Identify which cell holds the provided text, then report its [X, Y] central coordinate. 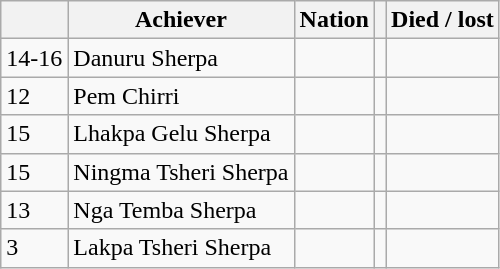
13 [34, 210]
Lhakpa Gelu Sherpa [181, 134]
Achiever [181, 20]
Pem Chirri [181, 96]
Danuru Sherpa [181, 58]
12 [34, 96]
Nga Temba Sherpa [181, 210]
14-16 [34, 58]
Died / lost [443, 20]
Ningma Tsheri Sherpa [181, 172]
Lakpa Tsheri Sherpa [181, 248]
3 [34, 248]
Nation [334, 20]
